Capture the cell that displays the provided text and extract its (X, Y) central coordinate. 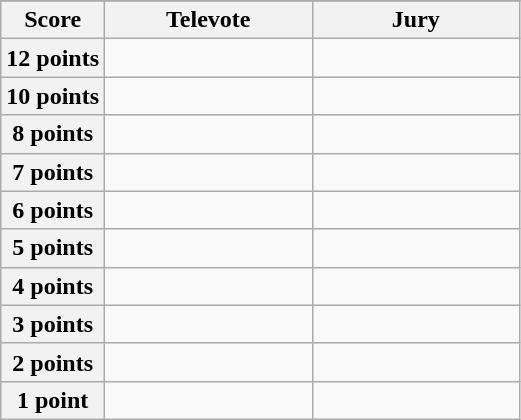
2 points (53, 362)
6 points (53, 210)
3 points (53, 324)
4 points (53, 286)
Televote (209, 20)
Jury (416, 20)
7 points (53, 172)
12 points (53, 58)
1 point (53, 400)
8 points (53, 134)
10 points (53, 96)
Score (53, 20)
5 points (53, 248)
